Locate the cell with the specified text and output its (x, y) center coordinate. 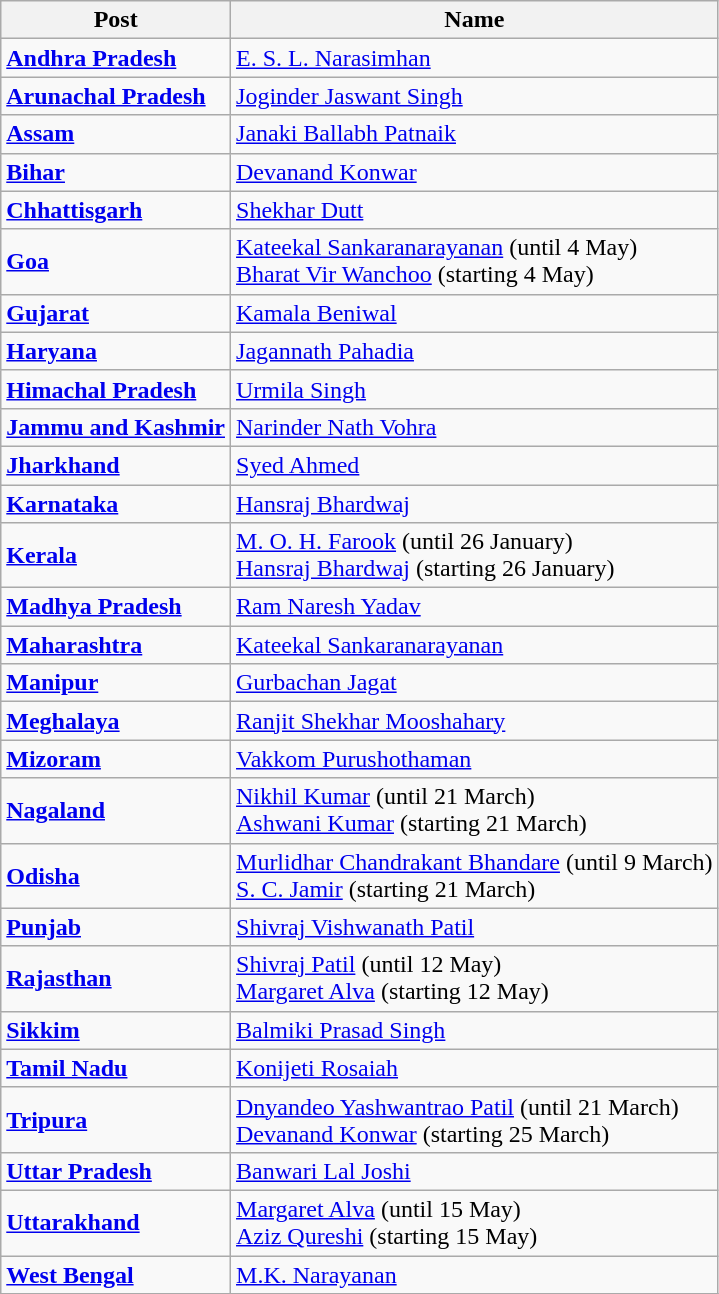
Urmila Singh (475, 389)
Kamala Beniwal (475, 313)
Syed Ahmed (475, 465)
M. O. H. Farook (until 26 January)Hansraj Bhardwaj (starting 26 January) (475, 556)
M.K. Narayanan (475, 1275)
Assam (116, 134)
Shivraj Vishwanath Patil (475, 927)
Konijeti Rosaiah (475, 1068)
Rajasthan (116, 978)
Kateekal Sankaranarayanan (475, 645)
Kateekal Sankaranarayanan (until 4 May)Bharat Vir Wanchoo (starting 4 May) (475, 262)
Dnyandeo Yashwantrao Patil (until 21 March)Devanand Konwar (starting 25 March) (475, 1120)
Kerala (116, 556)
Madhya Pradesh (116, 607)
West Bengal (116, 1275)
Murlidhar Chandrakant Bhandare (until 9 March)S. C. Jamir (starting 21 March) (475, 876)
Bihar (116, 172)
Haryana (116, 351)
Chhattisgarh (116, 210)
Jammu and Kashmir (116, 427)
Manipur (116, 683)
Sikkim (116, 1030)
Balmiki Prasad Singh (475, 1030)
Ranjit Shekhar Mooshahary (475, 721)
Devanand Konwar (475, 172)
Uttar Pradesh (116, 1171)
Nagaland (116, 810)
Meghalaya (116, 721)
Himachal Pradesh (116, 389)
Gurbachan Jagat (475, 683)
Tripura (116, 1120)
Post (116, 20)
Jharkhand (116, 465)
Name (475, 20)
Shekhar Dutt (475, 210)
Banwari Lal Joshi (475, 1171)
Ram Naresh Yadav (475, 607)
Joginder Jaswant Singh (475, 96)
Punjab (116, 927)
Andhra Pradesh (116, 58)
Vakkom Purushothaman (475, 759)
Goa (116, 262)
Gujarat (116, 313)
Shivraj Patil (until 12 May)Margaret Alva (starting 12 May) (475, 978)
Karnataka (116, 503)
Janaki Ballabh Patnaik (475, 134)
E. S. L. Narasimhan (475, 58)
Maharashtra (116, 645)
Jagannath Pahadia (475, 351)
Margaret Alva (until 15 May)Aziz Qureshi (starting 15 May) (475, 1222)
Hansraj Bhardwaj (475, 503)
Nikhil Kumar (until 21 March)Ashwani Kumar (starting 21 March) (475, 810)
Uttarakhand (116, 1222)
Arunachal Pradesh (116, 96)
Tamil Nadu (116, 1068)
Odisha (116, 876)
Mizoram (116, 759)
Narinder Nath Vohra (475, 427)
